Search for the cell housing the specified text and yield its (X, Y) center coordinate. 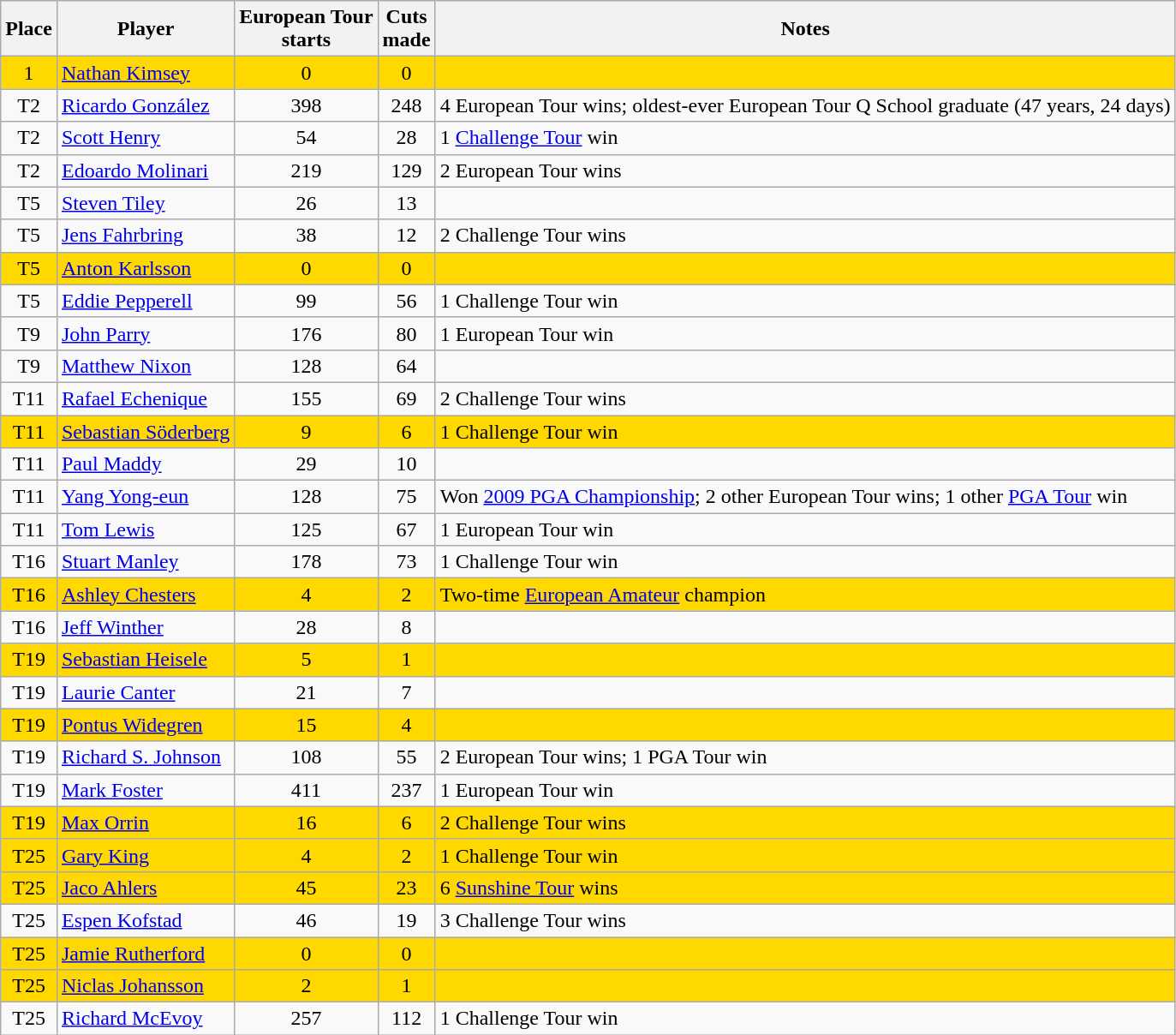
3 Challenge Tour wins (805, 920)
16 (307, 823)
54 (307, 138)
Pontus Widegren (146, 725)
Jeff Winther (146, 627)
Tom Lewis (146, 529)
Gary King (146, 855)
Notes (805, 29)
10 (406, 464)
Two-time European Amateur champion (805, 595)
46 (307, 920)
John Parry (146, 333)
112 (406, 1019)
12 (406, 236)
European Tourstarts (307, 29)
Ricardo González (146, 105)
108 (307, 757)
7 (406, 692)
237 (406, 790)
45 (307, 888)
178 (307, 562)
9 (307, 431)
2 European Tour wins (805, 171)
2 European Tour wins; 1 PGA Tour win (805, 757)
Eddie Pepperell (146, 301)
80 (406, 333)
26 (307, 203)
129 (406, 171)
Rafael Echenique (146, 398)
Won 2009 PGA Championship; 2 other European Tour wins; 1 other PGA Tour win (805, 497)
56 (406, 301)
Jaco Ahlers (146, 888)
29 (307, 464)
Jens Fahrbring (146, 236)
257 (307, 1019)
155 (307, 398)
13 (406, 203)
21 (307, 692)
248 (406, 105)
398 (307, 105)
Max Orrin (146, 823)
19 (406, 920)
Sebastian Heisele (146, 660)
Mark Foster (146, 790)
Matthew Nixon (146, 366)
Sebastian Söderberg (146, 431)
Place (29, 29)
Espen Kofstad (146, 920)
38 (307, 236)
125 (307, 529)
73 (406, 562)
Edoardo Molinari (146, 171)
Niclas Johansson (146, 986)
Nathan Kimsey (146, 73)
Richard S. Johnson (146, 757)
69 (406, 398)
55 (406, 757)
Scott Henry (146, 138)
67 (406, 529)
Stuart Manley (146, 562)
Richard McEvoy (146, 1019)
411 (307, 790)
219 (307, 171)
64 (406, 366)
176 (307, 333)
8 (406, 627)
Laurie Canter (146, 692)
Yang Yong-eun (146, 497)
Anton Karlsson (146, 268)
Cutsmade (406, 29)
Paul Maddy (146, 464)
5 (307, 660)
99 (307, 301)
Player (146, 29)
4 European Tour wins; oldest-ever European Tour Q School graduate (47 years, 24 days) (805, 105)
Jamie Rutherford (146, 954)
23 (406, 888)
Steven Tiley (146, 203)
15 (307, 725)
75 (406, 497)
6 Sunshine Tour wins (805, 888)
Ashley Chesters (146, 595)
